Extract the [x, y] coordinate from the center of the cell holding the provided text.  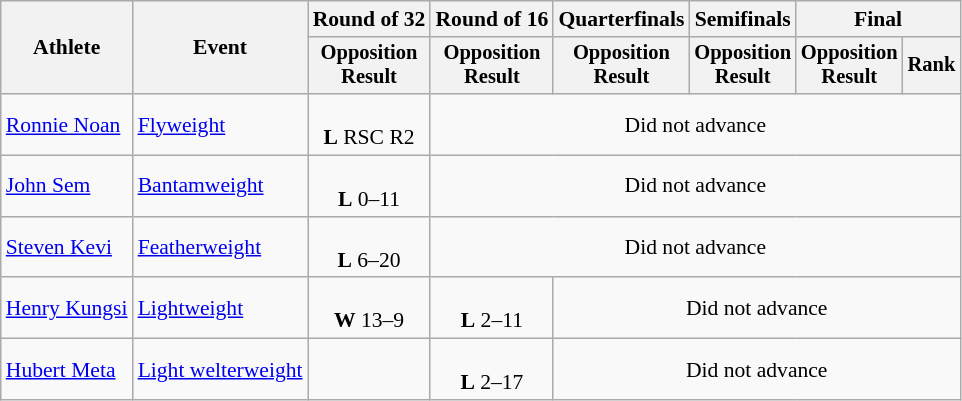
L 0–11 [370, 186]
Round of 16 [492, 19]
Henry Kungsi [67, 308]
Bantamweight [220, 186]
Final [878, 19]
L 6–20 [370, 248]
Athlete [67, 48]
Steven Kevi [67, 248]
John Sem [67, 186]
Light welterweight [220, 370]
L 2–17 [492, 370]
L RSC R2 [370, 124]
Hubert Meta [67, 370]
Quarterfinals [621, 19]
Lightweight [220, 308]
Ronnie Noan [67, 124]
Flyweight [220, 124]
Featherweight [220, 248]
Semifinals [742, 19]
Round of 32 [370, 19]
L 2–11 [492, 308]
Rank [932, 66]
W 13–9 [370, 308]
Event [220, 48]
